Search for the cell housing the specified text and yield its (X, Y) center coordinate. 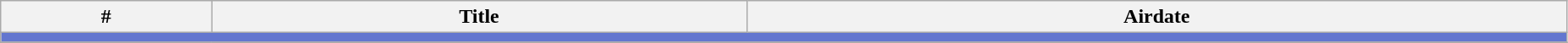
Airdate (1156, 17)
# (106, 17)
Title (479, 17)
